Find where the given text appears and provide that cell's center as (X, Y) coordinate. 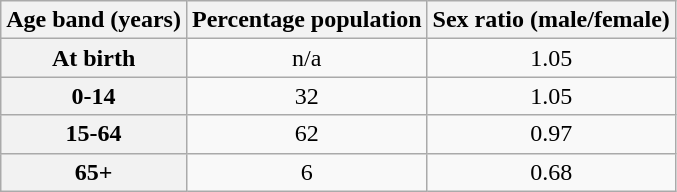
n/a (306, 58)
Age band (years) (94, 20)
Sex ratio (male/female) (551, 20)
At birth (94, 58)
0-14 (94, 96)
0.97 (551, 134)
15-64 (94, 134)
0.68 (551, 172)
32 (306, 96)
65+ (94, 172)
6 (306, 172)
62 (306, 134)
Percentage population (306, 20)
